Return the [x, y] coordinate for the center point of the cell that contains the specified text.  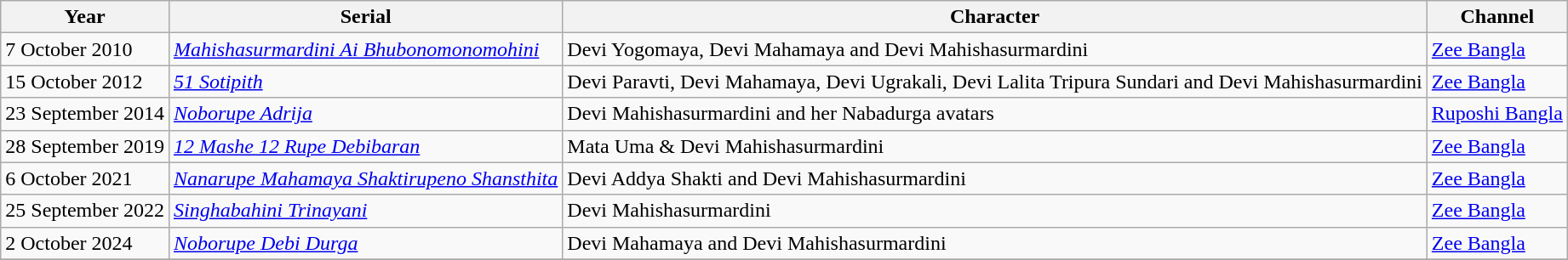
51 Sotipith [365, 82]
Devi Mahishasurmardini and her Nabadurga avatars [995, 114]
Mahishasurmardini Ai Bhubonomonomohini [365, 49]
25 September 2022 [85, 211]
Devi Addya Shakti and Devi Mahishasurmardini [995, 178]
Noborupe Debi Durga [365, 243]
6 October 2021 [85, 178]
28 September 2019 [85, 146]
Channel [1496, 17]
23 September 2014 [85, 114]
Devi Mahamaya and Devi Mahishasurmardini [995, 243]
2 October 2024 [85, 243]
Serial [365, 17]
Ruposhi Bangla [1496, 114]
7 October 2010 [85, 49]
Devi Mahishasurmardini [995, 211]
Mata Uma & Devi Mahishasurmardini [995, 146]
Year [85, 17]
Singhabahini Trinayani [365, 211]
Devi Paravti, Devi Mahamaya, Devi Ugrakali, Devi Lalita Tripura Sundari and Devi Mahishasurmardini [995, 82]
15 October 2012 [85, 82]
Nanarupe Mahamaya Shaktirupeno Shansthita [365, 178]
12 Mashe 12 Rupe Debibaran [365, 146]
Character [995, 17]
Devi Yogomaya, Devi Mahamaya and Devi Mahishasurmardini [995, 49]
Noborupe Adrija [365, 114]
